From the cell containing the given text, extract its center point as (X, Y) coordinate. 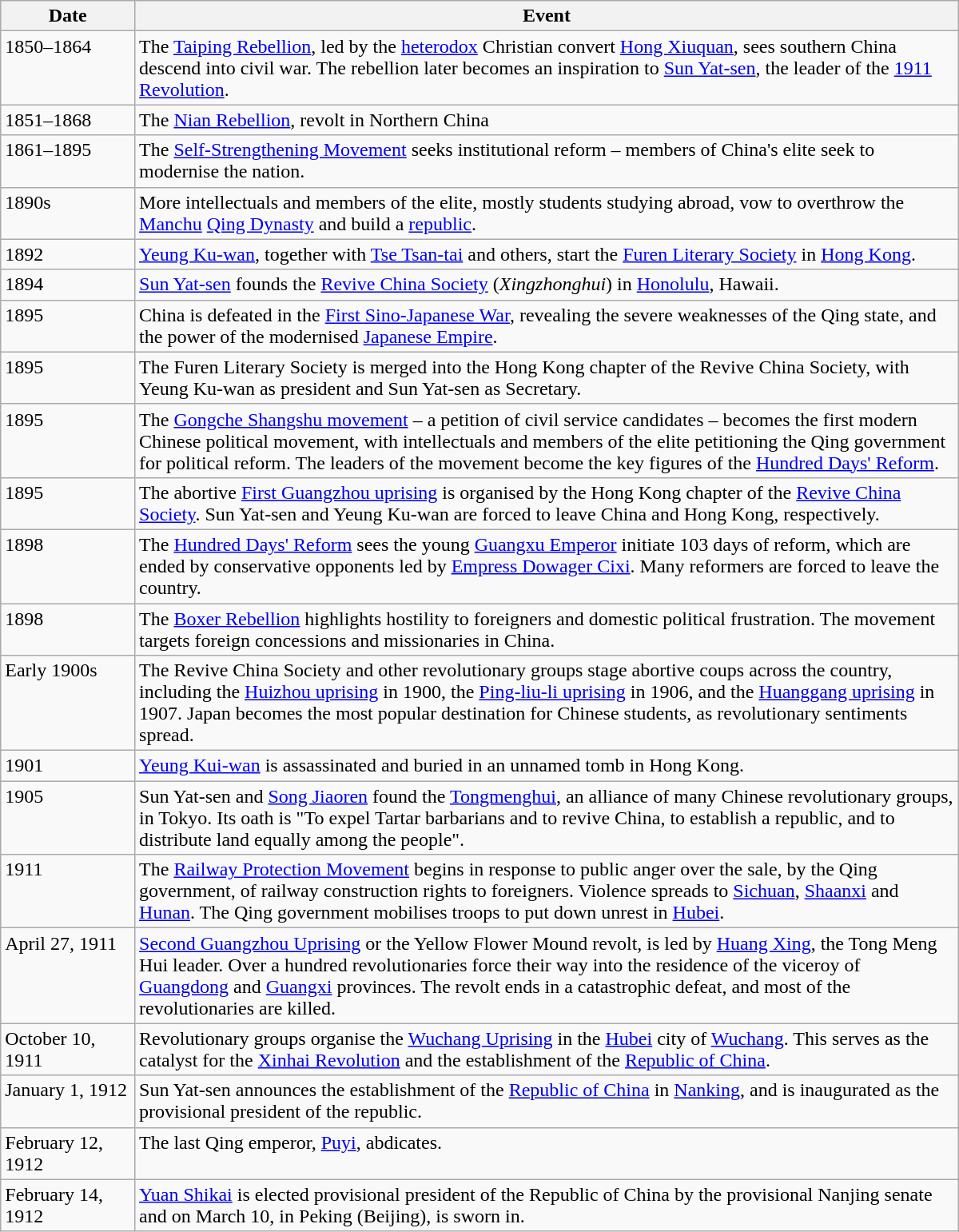
Sun Yat-sen founds the Revive China Society (Xingzhonghui) in Honolulu, Hawaii. (547, 285)
Yeung Kui-wan is assassinated and buried in an unnamed tomb in Hong Kong. (547, 766)
More intellectuals and members of the elite, mostly students studying abroad, vow to overthrow the Manchu Qing Dynasty and build a republic. (547, 213)
Sun Yat-sen announces the establishment of the Republic of China in Nanking, and is inaugurated as the provisional president of the republic. (547, 1102)
Yeung Ku-wan, together with Tse Tsan-tai and others, start the Furen Literary Society in Hong Kong. (547, 254)
China is defeated in the First Sino-Japanese War, revealing the severe weaknesses of the Qing state, and the power of the modernised Japanese Empire. (547, 326)
The last Qing emperor, Puyi, abdicates. (547, 1153)
The Nian Rebellion, revolt in Northern China (547, 120)
Event (547, 16)
Early 1900s (68, 704)
January 1, 1912 (68, 1102)
1890s (68, 213)
February 14, 1912 (68, 1206)
October 10, 1911 (68, 1049)
1894 (68, 285)
1850–1864 (68, 68)
1861–1895 (68, 161)
April 27, 1911 (68, 975)
1901 (68, 766)
1851–1868 (68, 120)
1892 (68, 254)
1911 (68, 891)
1905 (68, 818)
February 12, 1912 (68, 1153)
The Self-Strengthening Movement seeks institutional reform – members of China's elite seek to modernise the nation. (547, 161)
Date (68, 16)
